Output the (X, Y) coordinate of the center of the cell containing the given text.  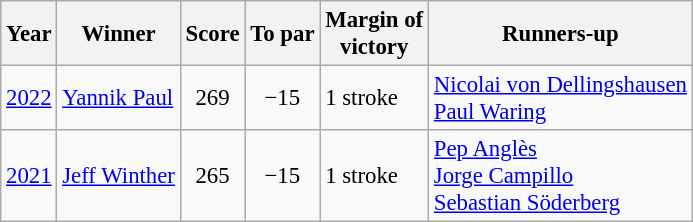
To par (282, 34)
265 (212, 176)
Pep Anglès Jorge Campillo Sebastian Söderberg (561, 176)
2022 (29, 98)
269 (212, 98)
Winner (118, 34)
Runners-up (561, 34)
Nicolai von Dellingshausen Paul Waring (561, 98)
Score (212, 34)
Jeff Winther (118, 176)
Yannik Paul (118, 98)
Margin ofvictory (374, 34)
Year (29, 34)
2021 (29, 176)
